Return the (x, y) coordinate for the center point of the cell that contains the specified text.  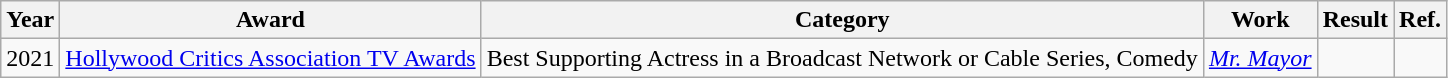
Year (30, 20)
Result (1355, 20)
Ref. (1420, 20)
Work (1260, 20)
Best Supporting Actress in a Broadcast Network or Cable Series, Comedy (842, 58)
Hollywood Critics Association TV Awards (270, 58)
2021 (30, 58)
Award (270, 20)
Category (842, 20)
Mr. Mayor (1260, 58)
